Search for the cell housing the specified text and yield its [x, y] center coordinate. 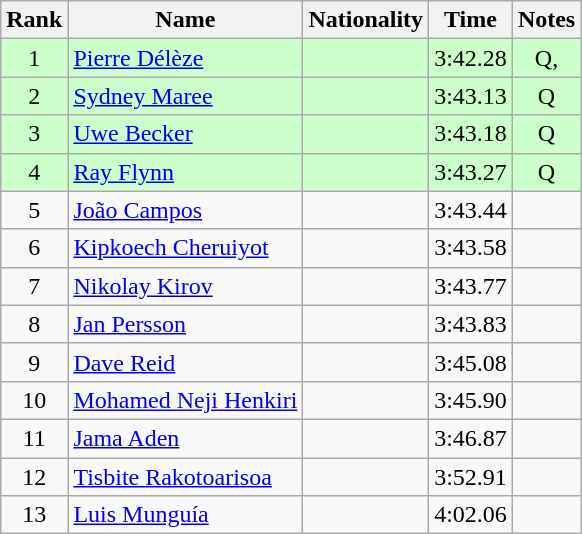
3:46.87 [471, 438]
3:42.28 [471, 58]
1 [34, 58]
3:45.90 [471, 400]
Name [186, 20]
3:43.18 [471, 134]
Notes [546, 20]
Mohamed Neji Henkiri [186, 400]
Q, [546, 58]
Pierre Délèze [186, 58]
3:52.91 [471, 477]
Tisbite Rakotoarisoa [186, 477]
Luis Munguía [186, 515]
João Campos [186, 210]
4:02.06 [471, 515]
3:43.27 [471, 172]
3:43.58 [471, 248]
Uwe Becker [186, 134]
Ray Flynn [186, 172]
Nikolay Kirov [186, 286]
6 [34, 248]
7 [34, 286]
Kipkoech Cheruiyot [186, 248]
3:43.44 [471, 210]
2 [34, 96]
3:43.77 [471, 286]
3 [34, 134]
9 [34, 362]
13 [34, 515]
Rank [34, 20]
Sydney Maree [186, 96]
Jan Persson [186, 324]
Time [471, 20]
Jama Aden [186, 438]
3:43.13 [471, 96]
3:43.83 [471, 324]
Nationality [366, 20]
11 [34, 438]
10 [34, 400]
12 [34, 477]
Dave Reid [186, 362]
4 [34, 172]
3:45.08 [471, 362]
8 [34, 324]
5 [34, 210]
